Output the [x, y] coordinate of the center of the cell containing the given text.  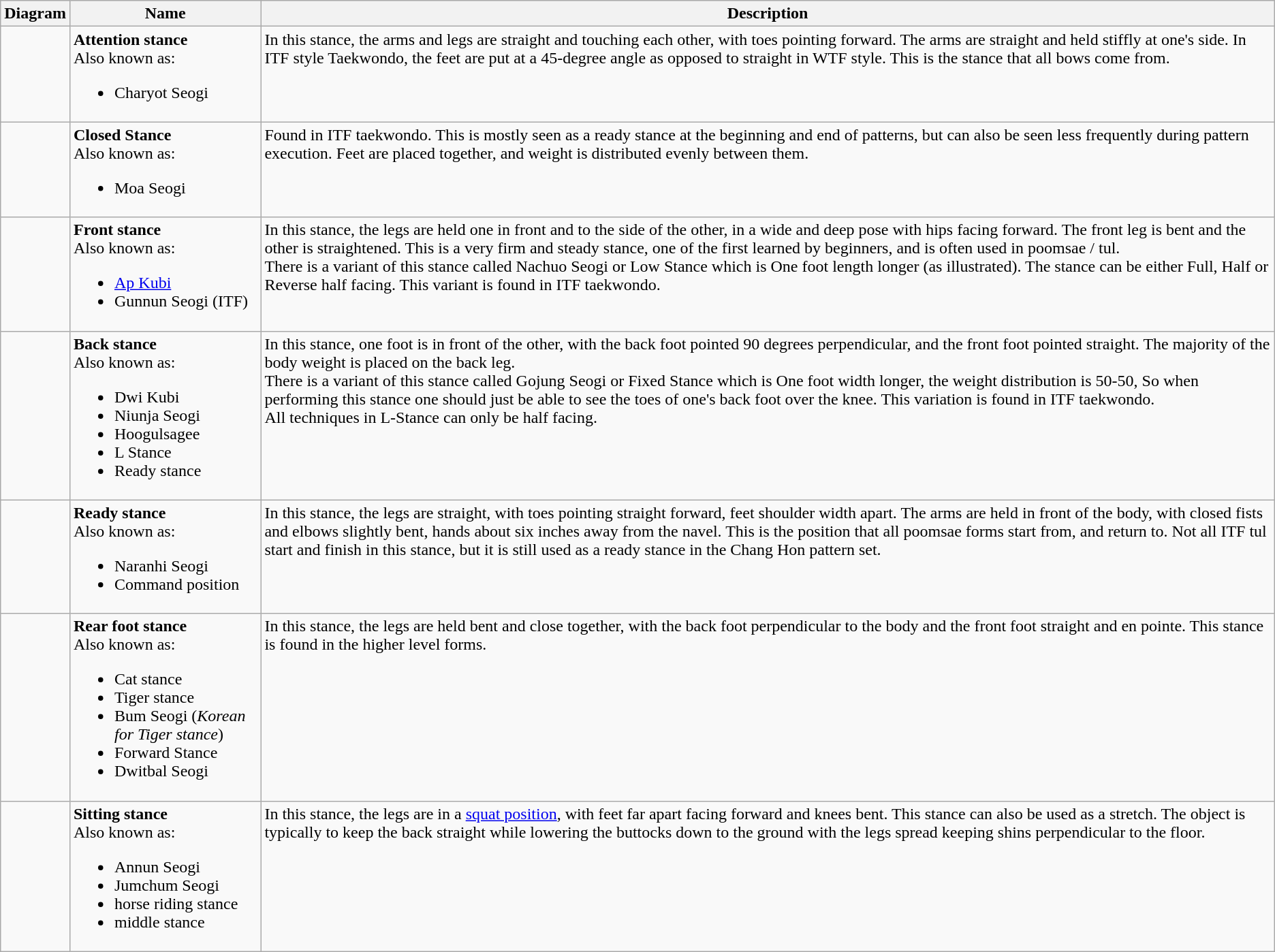
Front stanceAlso known as:Ap KubiGunnun Seogi (ITF) [165, 274]
Ready stanceAlso known as:Naranhi SeogiCommand position [165, 557]
Sitting stanceAlso known as:Annun SeogiJumchum Seogihorse riding stancemiddle stance [165, 876]
Attention stanceAlso known as:Charyot Seogi [165, 74]
Description [768, 14]
Name [165, 14]
Back stanceAlso known as:Dwi KubiNiunja SeogiHoogulsageeL StanceReady stance [165, 415]
Rear foot stanceAlso known as:Cat stanceTiger stanceBum Seogi (Korean for Tiger stance)Forward StanceDwitbal Seogi [165, 707]
Diagram [35, 14]
Closed StanceAlso known as:Moa Seogi [165, 170]
